Search for the cell housing the specified text and yield its [X, Y] center coordinate. 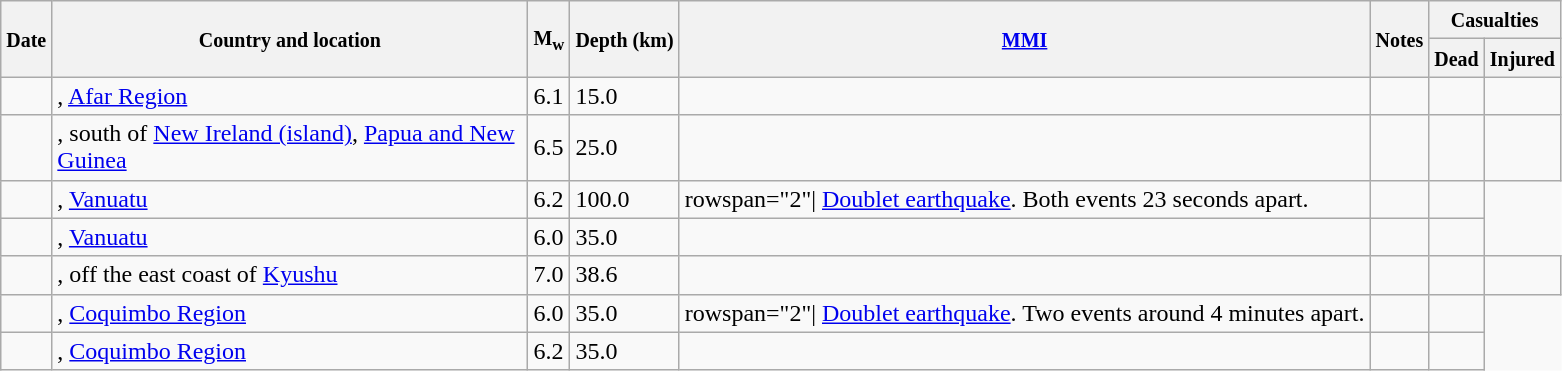
MMI [1024, 39]
, south of New Ireland (island), Papua and New Guinea [290, 148]
Depth (km) [624, 39]
6.5 [549, 148]
38.6 [624, 275]
rowspan="2"| Doublet earthquake. Both events 23 seconds apart. [1024, 199]
, off the east coast of Kyushu [290, 275]
7.0 [549, 275]
6.1 [549, 96]
rowspan="2"| Doublet earthquake. Two events around 4 minutes apart. [1024, 313]
Date [26, 39]
25.0 [624, 148]
Mw [549, 39]
100.0 [624, 199]
Injured [1522, 58]
, Afar Region [290, 96]
15.0 [624, 96]
Casualties [1495, 20]
Dead [1457, 58]
Country and location [290, 39]
Notes [1400, 39]
